Find where the given text appears and provide that cell's center as [x, y] coordinate. 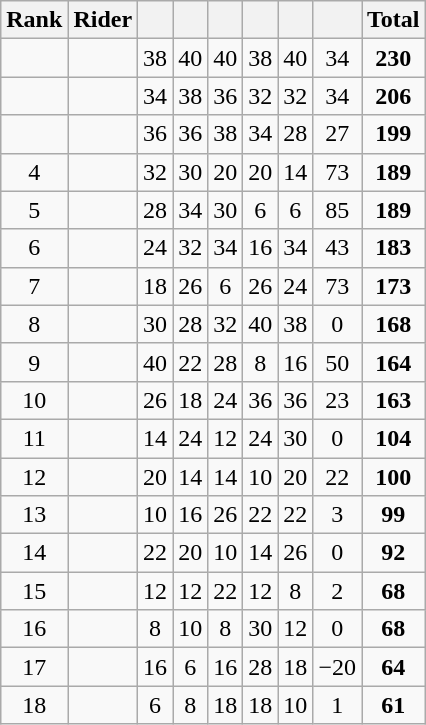
173 [394, 286]
163 [394, 400]
Rider [103, 20]
64 [394, 667]
2 [338, 591]
206 [394, 96]
61 [394, 705]
168 [394, 324]
100 [394, 477]
183 [394, 248]
99 [394, 515]
43 [338, 248]
50 [338, 362]
85 [338, 210]
4 [34, 172]
23 [338, 400]
Rank [34, 20]
164 [394, 362]
104 [394, 438]
11 [34, 438]
27 [338, 134]
17 [34, 667]
5 [34, 210]
15 [34, 591]
Total [394, 20]
1 [338, 705]
13 [34, 515]
−20 [338, 667]
230 [394, 58]
3 [338, 515]
9 [34, 362]
92 [394, 553]
199 [394, 134]
7 [34, 286]
